Detect which cell encompasses the target text, then output its (X, Y) center coordinate. 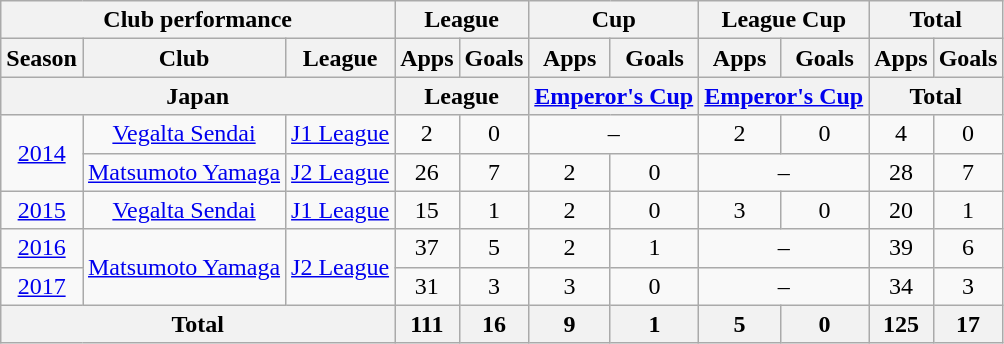
17 (968, 324)
6 (968, 248)
9 (570, 324)
111 (427, 324)
125 (901, 324)
Cup (614, 20)
Club performance (198, 20)
39 (901, 248)
15 (427, 210)
4 (901, 134)
34 (901, 286)
2015 (42, 210)
20 (901, 210)
16 (494, 324)
37 (427, 248)
Season (42, 58)
Japan (198, 96)
Club (184, 58)
2017 (42, 286)
31 (427, 286)
2014 (42, 153)
26 (427, 172)
League Cup (784, 20)
2016 (42, 248)
28 (901, 172)
